Search for the cell housing the specified text and yield its [x, y] center coordinate. 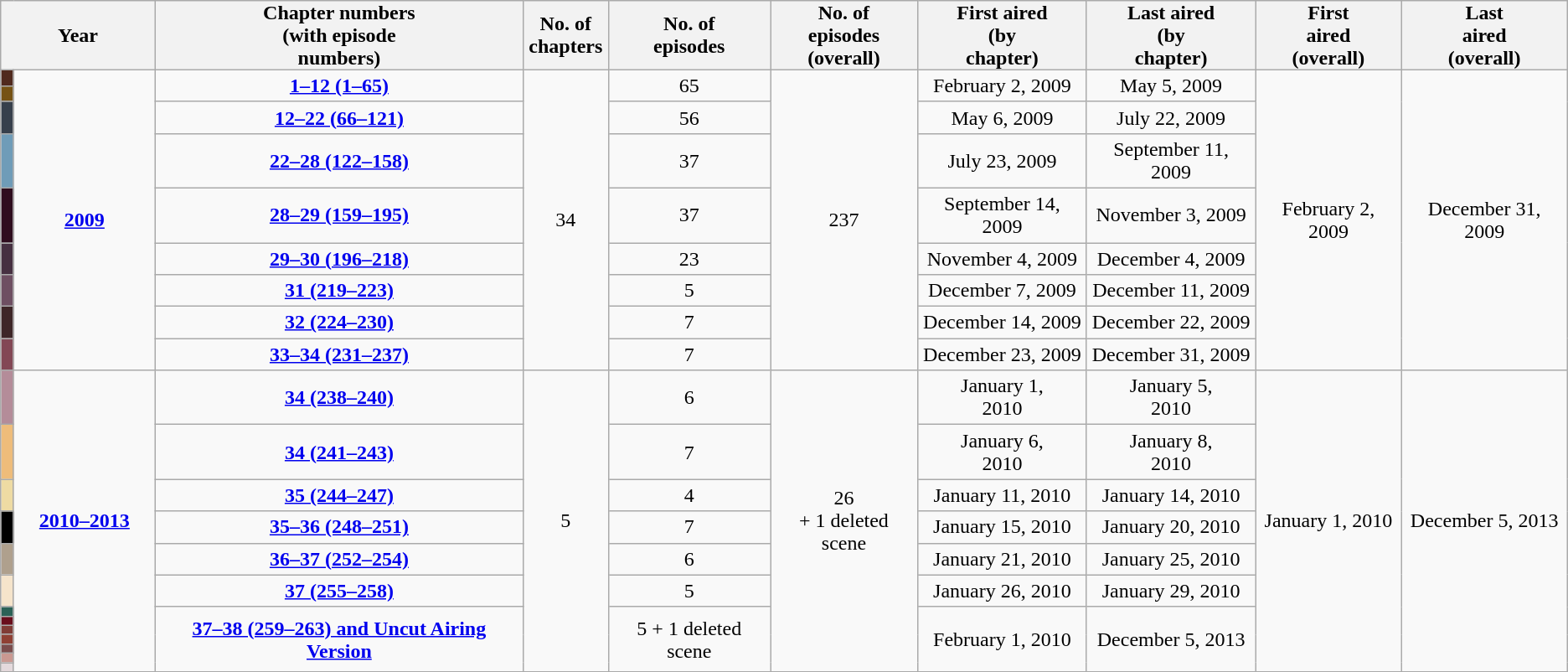
Chapter numbers (with episodenumbers) [338, 35]
32 (224–230) [338, 323]
56 [689, 117]
January 21, 2010 [1002, 559]
September 14, 2009 [1002, 215]
May 6, 2009 [1002, 117]
12–22 (66–121) [338, 117]
34 (238–240) [338, 397]
Firstaired(overall) [1328, 35]
23 [689, 259]
35–36 (248–251) [338, 527]
33–34 (231–237) [338, 354]
January 14, 2010 [1171, 495]
January 8, 2010 [1171, 452]
31 (219–223) [338, 291]
January 25, 2010 [1171, 559]
28–29 (159–195) [338, 215]
65 [689, 85]
September 11, 2009 [1171, 161]
No. ofchapters [566, 35]
2009 [84, 220]
No. of episodes [689, 35]
December 22, 2009 [1171, 323]
37 (255–258) [338, 591]
December 14, 2009 [1002, 323]
January 5, 2010 [1171, 397]
Year [78, 35]
January 15, 2010 [1002, 527]
Last aired(bychapter) [1171, 35]
July 22, 2009 [1171, 117]
January 29, 2010 [1171, 591]
February 1, 2010 [1002, 638]
1–12 (1–65) [338, 85]
December 4, 2009 [1171, 259]
December 11, 2009 [1171, 291]
Lastaired(overall) [1484, 35]
34 (241–243) [338, 452]
November 4, 2009 [1002, 259]
22–28 (122–158) [338, 161]
34 [566, 220]
237 [844, 220]
May 5, 2009 [1171, 85]
No. of episodes (overall) [844, 35]
December 7, 2009 [1002, 291]
37–38 (259–263) and Uncut Airing Version [338, 638]
January 6, 2010 [1002, 452]
July 23, 2009 [1002, 161]
5 + 1 deleted scene [689, 638]
First aired(bychapter) [1002, 35]
29–30 (196–218) [338, 259]
December 23, 2009 [1002, 354]
November 3, 2009 [1171, 215]
26+ 1 deleted scene [844, 521]
35 (244–247) [338, 495]
January 11, 2010 [1002, 495]
2010–2013 [84, 521]
January 20, 2010 [1171, 527]
4 [689, 495]
January 26, 2010 [1002, 591]
36–37 (252–254) [338, 559]
